Provide the [x, y] coordinate of the cell's center where the given text is located.  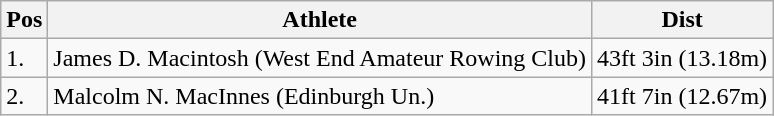
43ft 3in (13.18m) [682, 58]
2. [24, 96]
Athlete [320, 20]
Pos [24, 20]
1. [24, 58]
Malcolm N. MacInnes (Edinburgh Un.) [320, 96]
James D. Macintosh (West End Amateur Rowing Club) [320, 58]
Dist [682, 20]
41ft 7in (12.67m) [682, 96]
